Identify which cell holds the provided text, then report its (x, y) central coordinate. 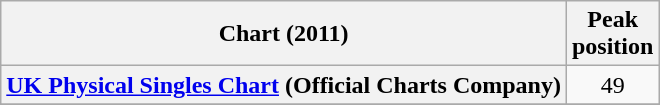
UK Physical Singles Chart (Official Charts Company) (284, 85)
49 (612, 85)
Chart (2011) (284, 34)
Peakposition (612, 34)
